Scan for the cell matching the given text and deliver its [x, y] coordinate at center. 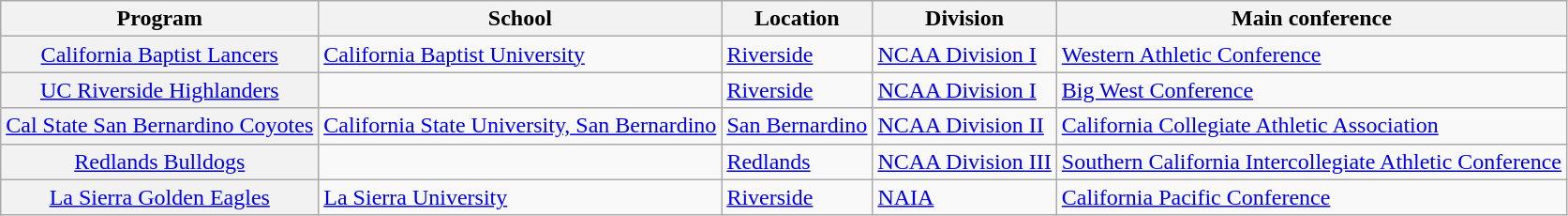
Program [159, 19]
Location [797, 19]
UC Riverside Highlanders [159, 90]
Main conference [1311, 19]
California Baptist Lancers [159, 54]
Cal State San Bernardino Coyotes [159, 126]
Division [964, 19]
La Sierra University [520, 197]
San Bernardino [797, 126]
School [520, 19]
NAIA [964, 197]
Western Athletic Conference [1311, 54]
La Sierra Golden Eagles [159, 197]
Redlands Bulldogs [159, 162]
NCAA Division II [964, 126]
Southern California Intercollegiate Athletic Conference [1311, 162]
California Collegiate Athletic Association [1311, 126]
Redlands [797, 162]
NCAA Division III [964, 162]
California Pacific Conference [1311, 197]
Big West Conference [1311, 90]
California State University, San Bernardino [520, 126]
California Baptist University [520, 54]
